Identify which cell holds the provided text, then report its [x, y] central coordinate. 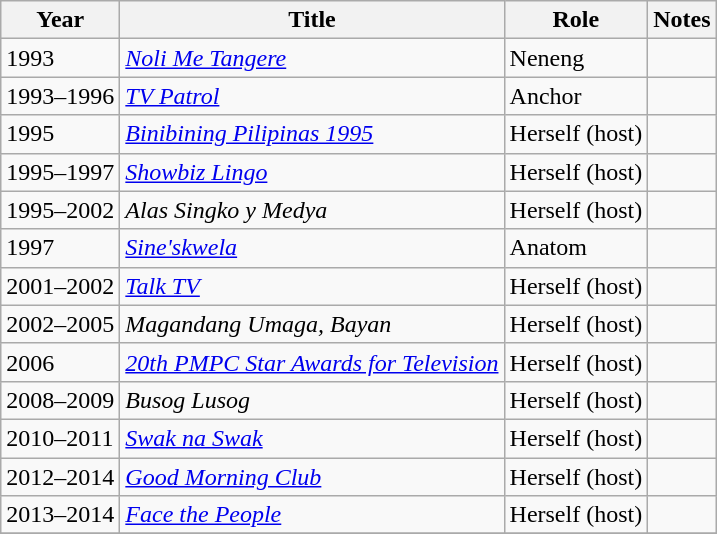
2012–2014 [60, 477]
Neneng [576, 58]
Swak na Swak [312, 438]
Good Morning Club [312, 477]
2013–2014 [60, 515]
2001–2002 [60, 286]
Role [576, 20]
Showbiz Lingo [312, 172]
Noli Me Tangere [312, 58]
Magandang Umaga, Bayan [312, 324]
2008–2009 [60, 400]
Talk TV [312, 286]
Busog Lusog [312, 400]
1995–1997 [60, 172]
20th PMPC Star Awards for Television [312, 362]
Anatom [576, 248]
Anchor [576, 96]
1995–2002 [60, 210]
1993–1996 [60, 96]
Title [312, 20]
1995 [60, 134]
1997 [60, 248]
TV Patrol [312, 96]
Alas Singko y Medya [312, 210]
2002–2005 [60, 324]
1993 [60, 58]
2010–2011 [60, 438]
Year [60, 20]
Notes [682, 20]
Face the People [312, 515]
2006 [60, 362]
Sine'skwela [312, 248]
Binibining Pilipinas 1995 [312, 134]
